Return the [x, y] coordinate for the center point of the cell that contains the specified text.  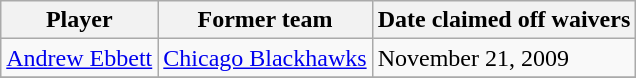
November 21, 2009 [504, 58]
Former team [265, 20]
Date claimed off waivers [504, 20]
Player [80, 20]
Andrew Ebbett [80, 58]
Chicago Blackhawks [265, 58]
